Output the (x, y) coordinate of the center of the cell containing the given text.  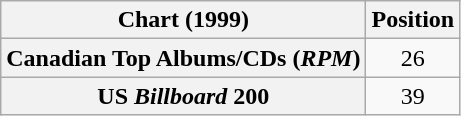
US Billboard 200 (184, 96)
26 (413, 58)
Position (413, 20)
Chart (1999) (184, 20)
39 (413, 96)
Canadian Top Albums/CDs (RPM) (184, 58)
